Output the (x, y) coordinate of the center of the cell containing the given text.  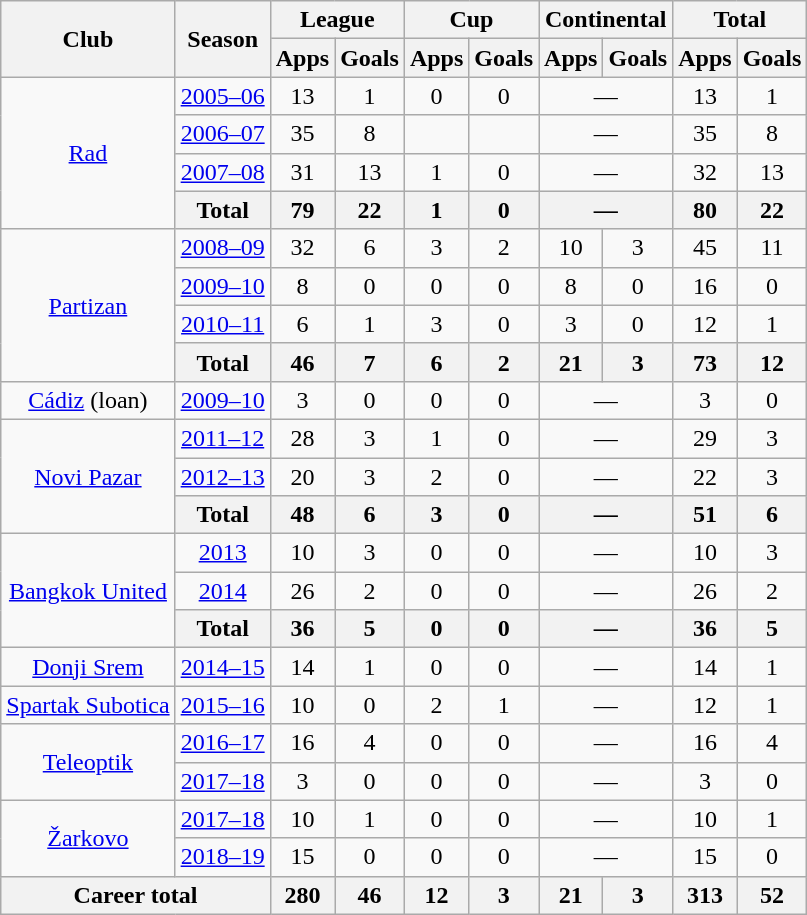
2006–07 (222, 134)
Season (222, 39)
Partizan (88, 305)
80 (705, 210)
2015–16 (222, 705)
2016–17 (222, 743)
2011–12 (222, 438)
2007–08 (222, 172)
2014–15 (222, 667)
79 (302, 210)
313 (705, 895)
51 (705, 515)
7 (370, 362)
11 (772, 248)
45 (705, 248)
2008–09 (222, 248)
Cádiz (loan) (88, 400)
Club (88, 39)
52 (772, 895)
Rad (88, 153)
2012–13 (222, 477)
Spartak Subotica (88, 705)
Career total (136, 895)
280 (302, 895)
48 (302, 515)
29 (705, 438)
2013 (222, 553)
Donji Srem (88, 667)
2018–19 (222, 857)
28 (302, 438)
2014 (222, 591)
Bangkok United (88, 591)
20 (302, 477)
League (337, 20)
Continental (606, 20)
Žarkovo (88, 838)
2005–06 (222, 96)
Cup (471, 20)
Teleoptik (88, 762)
2010–11 (222, 324)
73 (705, 362)
31 (302, 172)
Novi Pazar (88, 476)
